Provide the (x, y) coordinate of the cell's center where the given text is located.  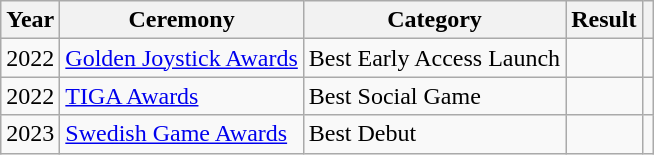
Best Early Access Launch (434, 58)
Year (30, 20)
Best Debut (434, 134)
Golden Joystick Awards (182, 58)
Swedish Game Awards (182, 134)
Result (604, 20)
Ceremony (182, 20)
Category (434, 20)
TIGA Awards (182, 96)
Best Social Game (434, 96)
2023 (30, 134)
